Extract the (X, Y) coordinate from the center of the cell holding the provided text.  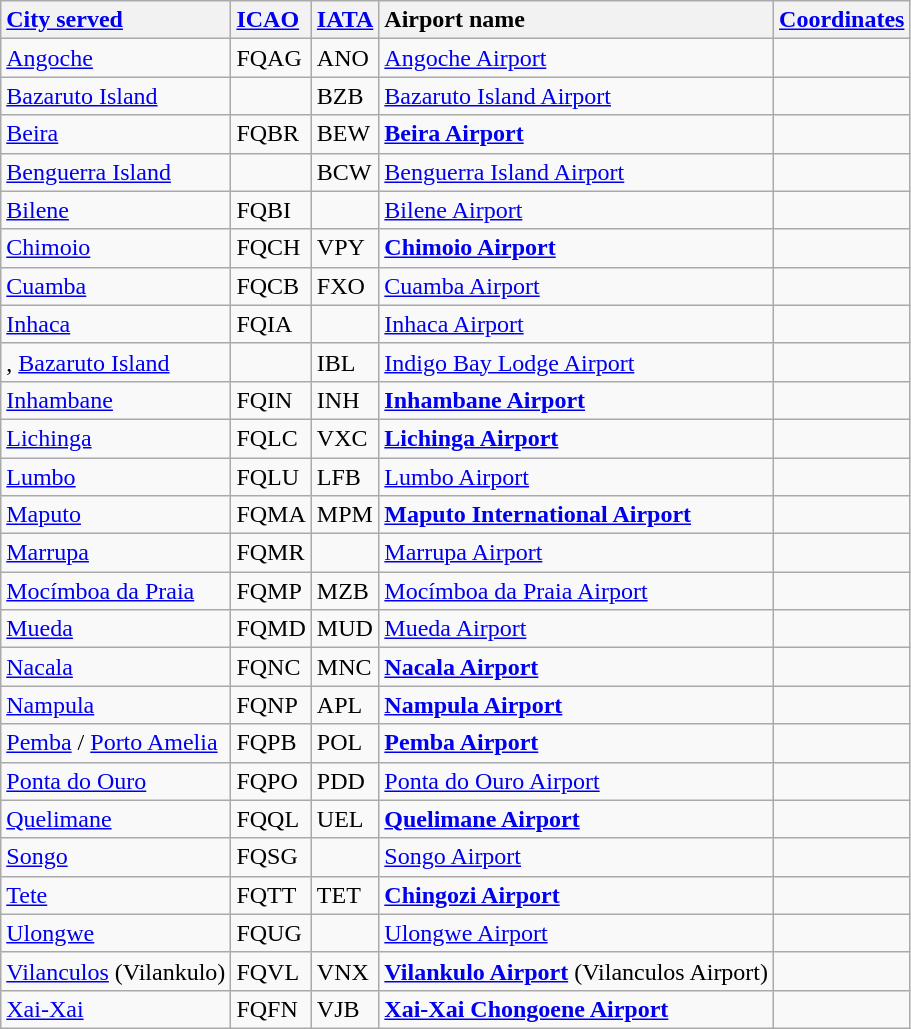
Benguerra Island (116, 172)
FQIN (271, 400)
Mueda (116, 629)
FQLC (271, 438)
FQCH (271, 248)
APL (345, 705)
Marrupa Airport (576, 553)
FQVL (271, 971)
Songo (116, 857)
Ponta do Ouro Airport (576, 781)
Lichinga Airport (576, 438)
Airport name (576, 20)
Bilene Airport (576, 210)
LFB (345, 477)
FQNC (271, 667)
Inhaca (116, 324)
VJB (345, 1009)
IATA (345, 20)
FQMA (271, 515)
Beira Airport (576, 134)
FQQL (271, 819)
Mocímboa da Praia Airport (576, 591)
Coordinates (842, 20)
FQCB (271, 286)
FQAG (271, 58)
FQTT (271, 895)
FQPO (271, 781)
FQMD (271, 629)
Beira (116, 134)
VNX (345, 971)
Mocímboa da Praia (116, 591)
FQIA (271, 324)
FQBI (271, 210)
FQUG (271, 933)
VXC (345, 438)
Indigo Bay Lodge Airport (576, 362)
Quelimane Airport (576, 819)
Lumbo (116, 477)
FQNP (271, 705)
Cuamba (116, 286)
BZB (345, 96)
Benguerra Island Airport (576, 172)
Angoche (116, 58)
Ponta do Ouro (116, 781)
FQSG (271, 857)
Mueda Airport (576, 629)
Chimoio (116, 248)
Tete (116, 895)
Maputo International Airport (576, 515)
Nampula (116, 705)
BCW (345, 172)
Bazaruto Island (116, 96)
Pemba / Porto Amelia (116, 743)
FQMR (271, 553)
Lichinga (116, 438)
BEW (345, 134)
ANO (345, 58)
City served (116, 20)
Marrupa (116, 553)
Chingozi Airport (576, 895)
Bazaruto Island Airport (576, 96)
Nacala Airport (576, 667)
UEL (345, 819)
FXO (345, 286)
Chimoio Airport (576, 248)
INH (345, 400)
Vilanculos (Vilankulo) (116, 971)
VPY (345, 248)
FQFN (271, 1009)
MZB (345, 591)
Maputo (116, 515)
, Bazaruto Island (116, 362)
FQBR (271, 134)
Songo Airport (576, 857)
Vilankulo Airport (Vilanculos Airport) (576, 971)
Lumbo Airport (576, 477)
ICAO (271, 20)
Nacala (116, 667)
FQPB (271, 743)
Bilene (116, 210)
Inhaca Airport (576, 324)
PDD (345, 781)
Pemba Airport (576, 743)
Cuamba Airport (576, 286)
FQMP (271, 591)
POL (345, 743)
Inhambane (116, 400)
MPM (345, 515)
Angoche Airport (576, 58)
IBL (345, 362)
Ulongwe (116, 933)
Xai-Xai (116, 1009)
Xai-Xai Chongoene Airport (576, 1009)
Ulongwe Airport (576, 933)
Nampula Airport (576, 705)
TET (345, 895)
FQLU (271, 477)
Inhambane Airport (576, 400)
MNC (345, 667)
Quelimane (116, 819)
MUD (345, 629)
